Return (x, y) of the center of cell containing provided text 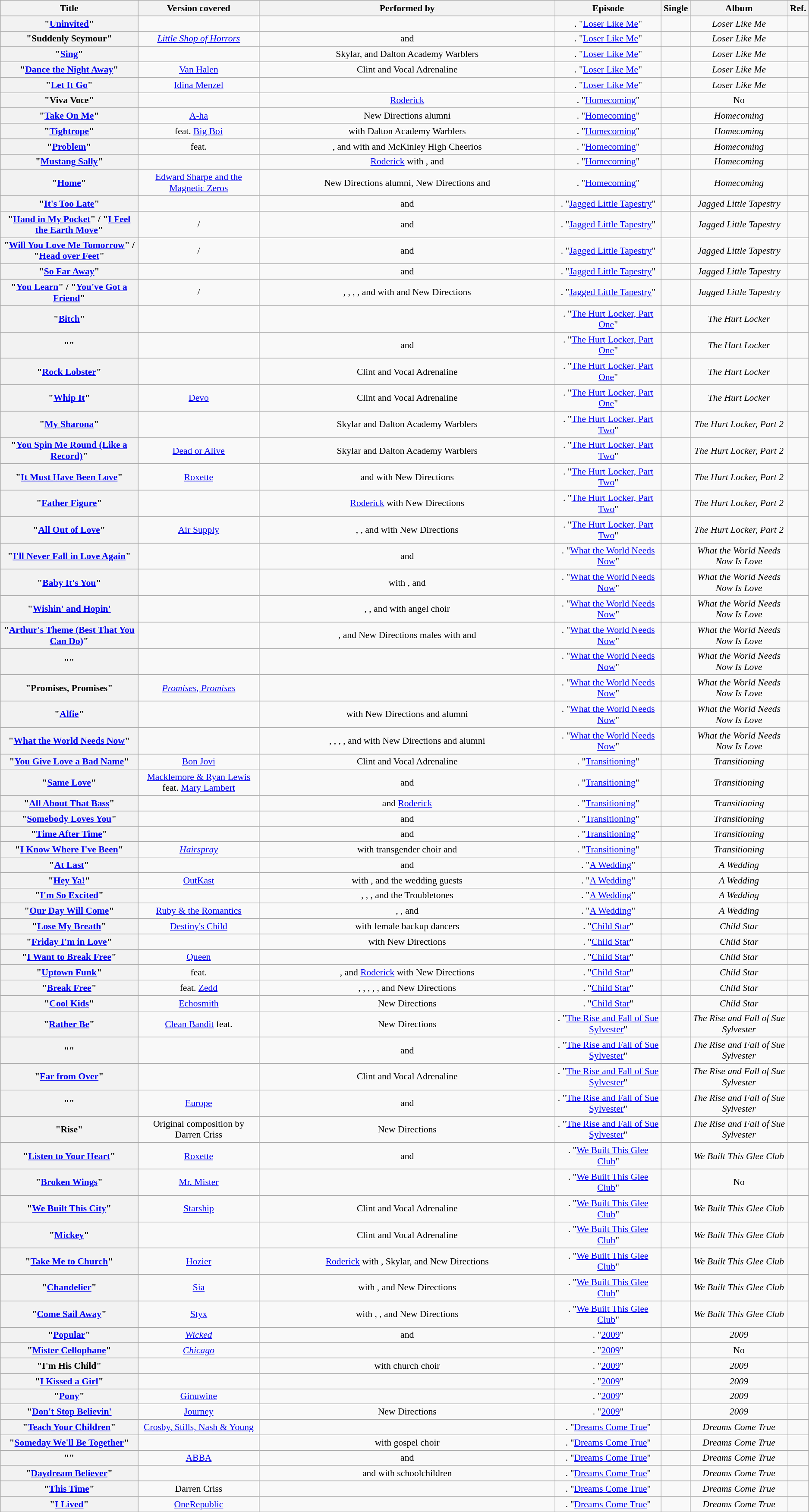
New Directions alumni (407, 116)
Europe (198, 1103)
"Uptown Funk" (69, 973)
Echosmith (198, 1003)
Promises, Promises (198, 688)
"You Spin Me Round (Like a Record)" (69, 450)
"I Know Where I've Been" (69, 850)
Roderick with , Skylar, and New Directions (407, 1261)
Roderick with , and (407, 162)
"Someday We'll Be Together" (69, 1443)
with female backup dancers (407, 927)
"Sing" (69, 54)
, and with and McKinley High Cheerios (407, 147)
"Popular" (69, 1335)
"Our Day Will Come" (69, 911)
"Listen to Your Heart" (69, 1156)
, , and with New Directions (407, 530)
Original composition by Darren Criss (198, 1129)
with , and (407, 582)
Dead or Alive (198, 450)
"I'm So Excited" (69, 896)
"Rock Lobster" (69, 372)
Devo (198, 398)
Darren Criss (198, 1489)
"All About That Bass" (69, 804)
"Promises, Promises" (69, 688)
with , and the wedding guests (407, 880)
"Pony" (69, 1396)
"It Must Have Been Love" (69, 477)
Performed by (407, 8)
with Dalton Academy Warblers (407, 131)
"It's Too Late" (69, 204)
"Take On Me" (69, 116)
"Same Love" (69, 783)
OutKast (198, 880)
"Friday I'm in Love" (69, 942)
Macklemore & Ryan Lewis feat. Mary Lambert (198, 783)
"Mister Cellophane" (69, 1351)
Styx (198, 1314)
"You Give Love a Bad Name" (69, 762)
Album (739, 8)
Single (676, 8)
OneRepublic (198, 1504)
Queen (198, 957)
Little Shop of Horrors (198, 39)
"Wishin' and Hopin' (69, 609)
"Home" (69, 183)
"Rise" (69, 1129)
"Cool Kids" (69, 1003)
"Teach Your Children" (69, 1427)
with New Directions and alumni (407, 714)
Mr. Mister (198, 1182)
Chicago (198, 1351)
"Time After Time" (69, 834)
with church choir (407, 1366)
Destiny's Child (198, 927)
"Baby It's You" (69, 582)
with , and New Directions (407, 1288)
, and New Directions males with and (407, 635)
feat. Big Boi (198, 131)
"Break Free" (69, 988)
"Come Sail Away" (69, 1314)
"Uninvited" (69, 24)
Wicked (198, 1335)
"Don't Stop Believin' (69, 1412)
"Whip It" (69, 398)
"Problem" (69, 147)
Van Halen (198, 70)
Journey (198, 1412)
, , , , , and New Directions (407, 988)
and Roderick (407, 804)
"Father Figure" (69, 504)
"So Far Away" (69, 272)
"Hey Ya!" (69, 880)
Idina Menzel (198, 85)
Air Supply (198, 530)
"Bitch" (69, 319)
"Somebody Loves You" (69, 819)
"Chandelier" (69, 1288)
"You Learn" / "You've Got a Friend" (69, 292)
Hozier (198, 1261)
"What the World Needs Now" (69, 741)
Episode (608, 8)
Roderick (407, 101)
"Will You Love Me Tomorrow" / "Head over Feet" (69, 251)
New Directions alumni, New Directions and (407, 183)
"Hand in My Pocket" / "I Feel the Earth Move" (69, 224)
"Broken Wings" (69, 1182)
Starship (198, 1209)
"All Out of Love" (69, 530)
Version covered (198, 8)
"I'm His Child" (69, 1366)
Skylar, and Dalton Academy Warblers (407, 54)
Bon Jovi (198, 762)
"Tightrope" (69, 131)
"Viva Voce" (69, 101)
"I Lived" (69, 1504)
Roderick with New Directions (407, 504)
"Alfie" (69, 714)
"I'll Never Fall in Love Again" (69, 556)
with transgender choir and (407, 850)
Sia (198, 1288)
"Mickey" (69, 1235)
Ruby & the Romantics (198, 911)
Ref. (798, 8)
Ginuwine (198, 1396)
Clean Bandit feat. (198, 1024)
"Lose My Breath" (69, 927)
with New Directions (407, 942)
and with schoolchildren (407, 1474)
Crosby, Stills, Nash & Young (198, 1427)
Hairspray (198, 850)
"Far from Over" (69, 1077)
with gospel choir (407, 1443)
"Arthur's Theme (Best That You Can Do)" (69, 635)
, , , and the Troubletones (407, 896)
"Let It Go" (69, 85)
, , , , and with New Directions and alumni (407, 741)
"Mustang Sally" (69, 162)
"My Sharona" (69, 424)
"I Kissed a Girl" (69, 1381)
, , and with angel choir (407, 609)
feat. Zedd (198, 988)
, and Roderick with New Directions (407, 973)
"Rather Be" (69, 1024)
Title (69, 8)
"This Time" (69, 1489)
"At Last" (69, 865)
"Take Me to Church" (69, 1261)
A-ha (198, 116)
, , , , and with and New Directions (407, 292)
ABBA (198, 1458)
and with New Directions (407, 477)
, , and (407, 911)
"I Want to Break Free" (69, 957)
"Suddenly Seymour" (69, 39)
Edward Sharpe and the Magnetic Zeros (198, 183)
"Daydream Believer" (69, 1474)
"We Built This City" (69, 1209)
"Dance the Night Away" (69, 70)
with , , and New Directions (407, 1314)
